Extract the [X, Y] coordinate from the center of the cell holding the provided text.  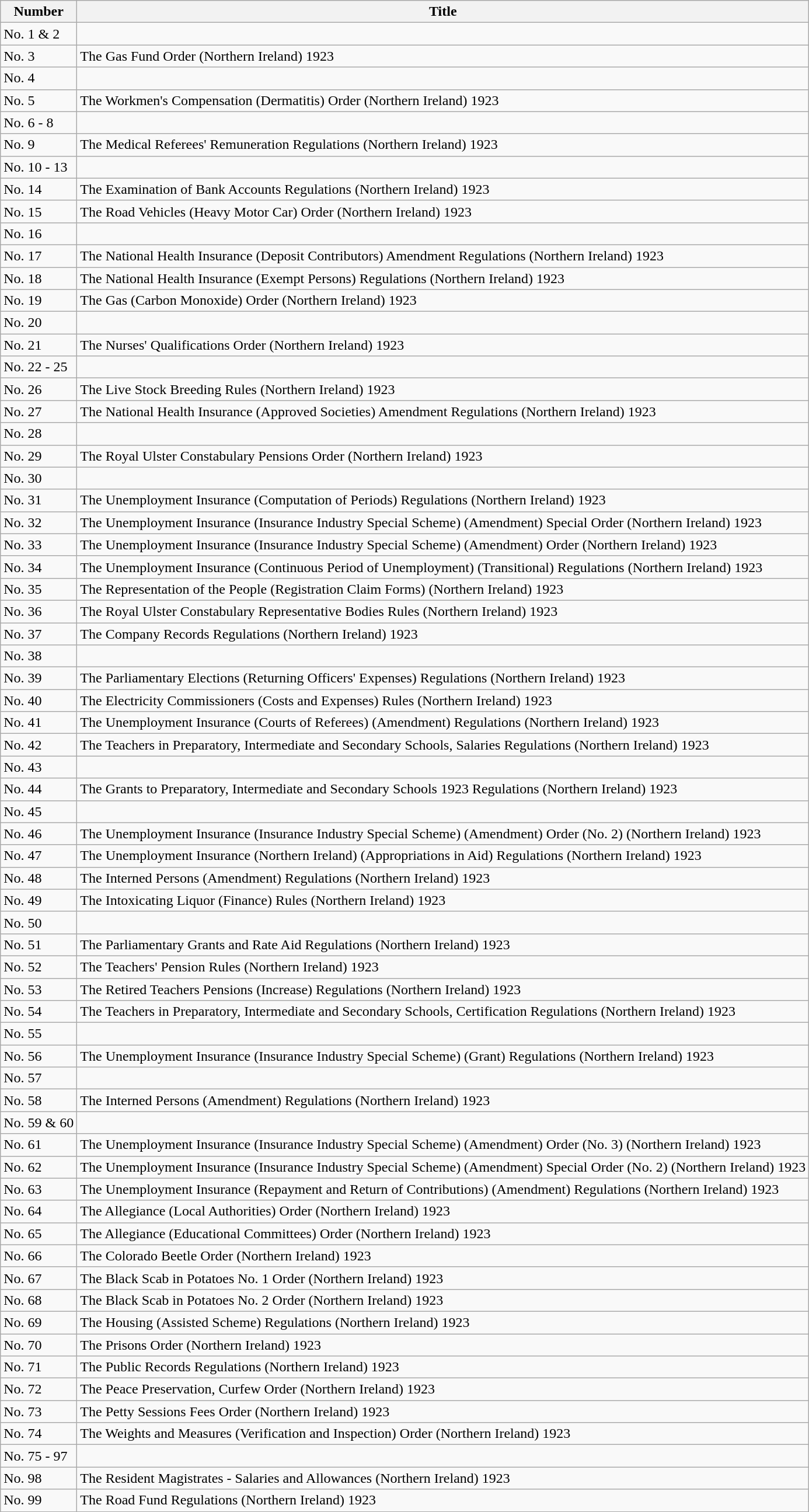
The Gas Fund Order (Northern Ireland) 1923 [443, 56]
No. 42 [39, 745]
The Live Stock Breeding Rules (Northern Ireland) 1923 [443, 389]
No. 44 [39, 789]
The Unemployment Insurance (Insurance Industry Special Scheme) (Amendment) Special Order (No. 2) (Northern Ireland) 1923 [443, 1167]
No. 49 [39, 900]
The Company Records Regulations (Northern Ireland) 1923 [443, 633]
No. 43 [39, 767]
The Gas (Carbon Monoxide) Order (Northern Ireland) 1923 [443, 301]
No. 67 [39, 1278]
No. 56 [39, 1056]
The Allegiance (Local Authorities) Order (Northern Ireland) 1923 [443, 1211]
No. 34 [39, 567]
No. 28 [39, 434]
The Peace Preservation, Curfew Order (Northern Ireland) 1923 [443, 1389]
No. 39 [39, 678]
No. 4 [39, 78]
The Road Fund Regulations (Northern Ireland) 1923 [443, 1500]
The Examination of Bank Accounts Regulations (Northern Ireland) 1923 [443, 189]
No. 15 [39, 211]
The National Health Insurance (Deposit Contributors) Amendment Regulations (Northern Ireland) 1923 [443, 256]
No. 46 [39, 834]
The Intoxicating Liquor (Finance) Rules (Northern Ireland) 1923 [443, 900]
The Weights and Measures (Verification and Inspection) Order (Northern Ireland) 1923 [443, 1434]
No. 40 [39, 701]
No. 55 [39, 1034]
No. 17 [39, 256]
The Unemployment Insurance (Northern Ireland) (Appropriations in Aid) Regulations (Northern Ireland) 1923 [443, 856]
No. 6 - 8 [39, 123]
No. 65 [39, 1234]
No. 73 [39, 1412]
No. 3 [39, 56]
The Representation of the People (Registration Claim Forms) (Northern Ireland) 1923 [443, 589]
The Colorado Beetle Order (Northern Ireland) 1923 [443, 1256]
No. 32 [39, 522]
No. 99 [39, 1500]
No. 68 [39, 1300]
The Medical Referees' Remuneration Regulations (Northern Ireland) 1923 [443, 145]
No. 52 [39, 967]
No. 71 [39, 1367]
The Teachers in Preparatory, Intermediate and Secondary Schools, Salaries Regulations (Northern Ireland) 1923 [443, 745]
No. 30 [39, 478]
No. 70 [39, 1344]
The Royal Ulster Constabulary Representative Bodies Rules (Northern Ireland) 1923 [443, 611]
No. 98 [39, 1478]
No. 16 [39, 234]
No. 27 [39, 412]
The Road Vehicles (Heavy Motor Car) Order (Northern Ireland) 1923 [443, 211]
The Housing (Assisted Scheme) Regulations (Northern Ireland) 1923 [443, 1322]
The Nurses' Qualifications Order (Northern Ireland) 1923 [443, 345]
No. 61 [39, 1145]
No. 57 [39, 1078]
The Unemployment Insurance (Insurance Industry Special Scheme) (Grant) Regulations (Northern Ireland) 1923 [443, 1056]
Title [443, 12]
No. 63 [39, 1189]
The Black Scab in Potatoes No. 2 Order (Northern Ireland) 1923 [443, 1300]
The National Health Insurance (Approved Societies) Amendment Regulations (Northern Ireland) 1923 [443, 412]
The Parliamentary Grants and Rate Aid Regulations (Northern Ireland) 1923 [443, 945]
No. 22 - 25 [39, 367]
The Retired Teachers Pensions (Increase) Regulations (Northern Ireland) 1923 [443, 990]
The Unemployment Insurance (Repayment and Return of Contributions) (Amendment) Regulations (Northern Ireland) 1923 [443, 1189]
No. 48 [39, 878]
The Prisons Order (Northern Ireland) 1923 [443, 1344]
No. 36 [39, 611]
The Grants to Preparatory, Intermediate and Secondary Schools 1923 Regulations (Northern Ireland) 1923 [443, 789]
No. 18 [39, 278]
No. 9 [39, 145]
The Allegiance (Educational Committees) Order (Northern Ireland) 1923 [443, 1234]
No. 21 [39, 345]
The Unemployment Insurance (Continuous Period of Unemployment) (Transitional) Regulations (Northern Ireland) 1923 [443, 567]
No. 64 [39, 1211]
No. 66 [39, 1256]
No. 62 [39, 1167]
No. 37 [39, 633]
The Teachers in Preparatory, Intermediate and Secondary Schools, Certification Regulations (Northern Ireland) 1923 [443, 1012]
No. 1 & 2 [39, 34]
No. 74 [39, 1434]
No. 75 - 97 [39, 1456]
The Teachers' Pension Rules (Northern Ireland) 1923 [443, 967]
The Black Scab in Potatoes No. 1 Order (Northern Ireland) 1923 [443, 1278]
No. 33 [39, 545]
Number [39, 12]
No. 50 [39, 922]
The Parliamentary Elections (Returning Officers' Expenses) Regulations (Northern Ireland) 1923 [443, 678]
No. 45 [39, 811]
The Petty Sessions Fees Order (Northern Ireland) 1923 [443, 1412]
The Royal Ulster Constabulary Pensions Order (Northern Ireland) 1923 [443, 456]
No. 14 [39, 189]
No. 47 [39, 856]
The Unemployment Insurance (Insurance Industry Special Scheme) (Amendment) Order (No. 2) (Northern Ireland) 1923 [443, 834]
No. 59 & 60 [39, 1123]
The Resident Magistrates - Salaries and Allowances (Northern Ireland) 1923 [443, 1478]
The Public Records Regulations (Northern Ireland) 1923 [443, 1367]
No. 19 [39, 301]
The Unemployment Insurance (Computation of Periods) Regulations (Northern Ireland) 1923 [443, 500]
No. 51 [39, 945]
The Unemployment Insurance (Insurance Industry Special Scheme) (Amendment) Order (Northern Ireland) 1923 [443, 545]
No. 69 [39, 1322]
The Electricity Commissioners (Costs and Expenses) Rules (Northern Ireland) 1923 [443, 701]
The Unemployment Insurance (Insurance Industry Special Scheme) (Amendment) Order (No. 3) (Northern Ireland) 1923 [443, 1145]
No. 41 [39, 723]
No. 72 [39, 1389]
The National Health Insurance (Exempt Persons) Regulations (Northern Ireland) 1923 [443, 278]
No. 26 [39, 389]
No. 35 [39, 589]
No. 31 [39, 500]
No. 53 [39, 990]
No. 58 [39, 1100]
No. 29 [39, 456]
No. 10 - 13 [39, 167]
The Workmen's Compensation (Dermatitis) Order (Northern Ireland) 1923 [443, 100]
The Unemployment Insurance (Insurance Industry Special Scheme) (Amendment) Special Order (Northern Ireland) 1923 [443, 522]
No. 20 [39, 323]
No. 5 [39, 100]
The Unemployment Insurance (Courts of Referees) (Amendment) Regulations (Northern Ireland) 1923 [443, 723]
No. 54 [39, 1012]
No. 38 [39, 656]
